Return the (X, Y) coordinate for the center point of the cell that contains the specified text.  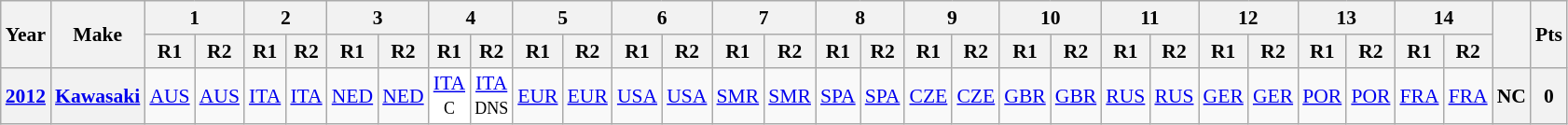
11 (1149, 18)
NC (1512, 95)
10 (1050, 18)
Year (26, 34)
14 (1443, 18)
12 (1249, 18)
13 (1346, 18)
Make (97, 34)
8 (860, 18)
ITAC (449, 95)
1 (194, 18)
ITADNS (491, 95)
3 (378, 18)
6 (662, 18)
0 (1549, 95)
7 (764, 18)
4 (472, 18)
Pts (1549, 34)
5 (563, 18)
9 (952, 18)
2012 (26, 95)
Kawasaki (97, 95)
2 (285, 18)
